Provide the [x, y] coordinate of the cell's center where the given text is located.  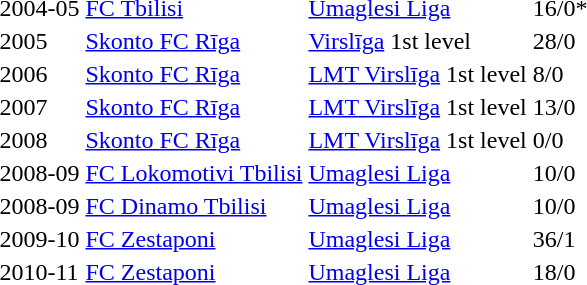
FC Zestaponi [194, 239]
FC Dinamo Tbilisi [194, 206]
Virslīga 1st level [418, 41]
FC Lokomotivi Tbilisi [194, 173]
